Provide the (X, Y) coordinate of the cell's center where the given text is located.  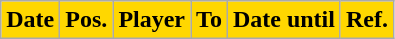
Date (30, 20)
Pos. (86, 20)
Date until (284, 20)
To (210, 20)
Player (152, 20)
Ref. (366, 20)
